Find where the given text appears and provide that cell's center as (X, Y) coordinate. 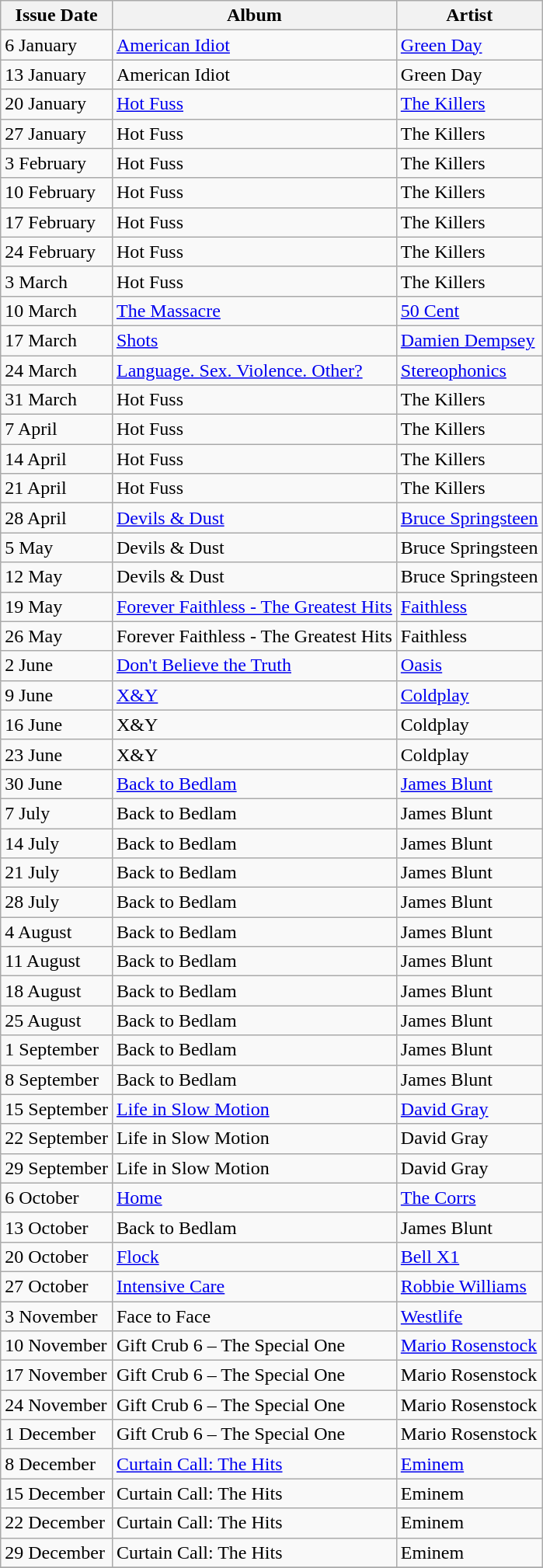
28 July (57, 902)
31 March (57, 400)
7 April (57, 429)
Intensive Care (254, 1286)
13 October (57, 1227)
26 May (57, 636)
27 October (57, 1286)
22 December (57, 1523)
17 March (57, 340)
29 September (57, 1168)
10 March (57, 311)
13 January (57, 75)
24 November (57, 1405)
30 June (57, 784)
Stereophonics (469, 370)
20 October (57, 1257)
12 May (57, 577)
22 September (57, 1139)
17 November (57, 1375)
Don't Believe the Truth (254, 666)
24 March (57, 370)
6 October (57, 1198)
Flock (254, 1257)
14 July (57, 843)
27 January (57, 134)
11 August (57, 961)
23 June (57, 754)
1 December (57, 1434)
1 September (57, 1050)
50 Cent (469, 311)
Damien Dempsey (469, 340)
Westlife (469, 1316)
Shots (254, 340)
Artist (469, 16)
21 April (57, 488)
14 April (57, 459)
21 July (57, 873)
Bell X1 (469, 1257)
8 September (57, 1080)
16 June (57, 725)
Home (254, 1198)
15 September (57, 1109)
9 June (57, 695)
3 November (57, 1316)
The Massacre (254, 311)
Album (254, 16)
25 August (57, 1020)
19 May (57, 607)
5 May (57, 548)
3 February (57, 163)
18 August (57, 991)
6 January (57, 45)
2 June (57, 666)
28 April (57, 518)
4 August (57, 932)
7 July (57, 813)
Robbie Williams (469, 1286)
Face to Face (254, 1316)
24 February (57, 252)
8 December (57, 1464)
The Corrs (469, 1198)
15 December (57, 1493)
10 February (57, 193)
Language. Sex. Violence. Other? (254, 370)
Issue Date (57, 16)
29 December (57, 1552)
10 November (57, 1346)
Oasis (469, 666)
17 February (57, 222)
3 March (57, 281)
20 January (57, 104)
